Identify which cell holds the provided text, then report its [X, Y] central coordinate. 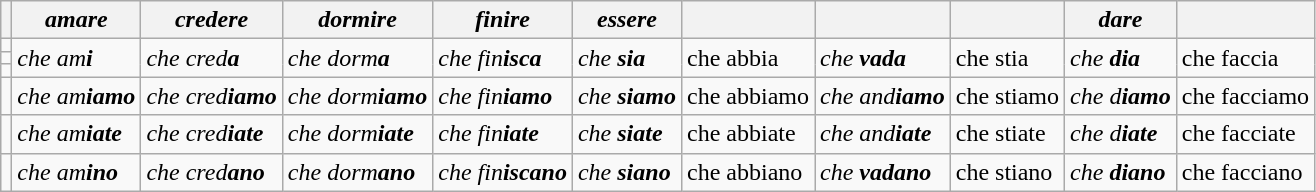
che abbiate [748, 134]
credere [212, 20]
che faccia [1245, 58]
che abbiano [748, 172]
che ami [76, 58]
che facciano [1245, 172]
che finiate [503, 134]
dare [1121, 20]
che vada [882, 58]
che diano [1121, 172]
che dormiamo [357, 96]
amare [76, 20]
che vadano [882, 172]
che abbia [748, 58]
che stiano [1007, 172]
che amiamo [76, 96]
che amino [76, 172]
che stia [1007, 58]
che siate [626, 134]
essere [626, 20]
che finiscano [503, 172]
che andiate [882, 134]
che stiamo [1007, 96]
che credano [212, 172]
che finiamo [503, 96]
che stiate [1007, 134]
dormire [357, 20]
finire [503, 20]
che andiamo [882, 96]
che dorma [357, 58]
che abbiamo [748, 96]
che crediamo [212, 96]
che sia [626, 58]
che creda [212, 58]
che dormiate [357, 134]
che facciate [1245, 134]
che dia [1121, 58]
che dormano [357, 172]
che siamo [626, 96]
che diamo [1121, 96]
che crediate [212, 134]
che finisca [503, 58]
che facciamo [1245, 96]
che siano [626, 172]
che diate [1121, 134]
che amiate [76, 134]
